Search for the cell housing the specified text and yield its [X, Y] center coordinate. 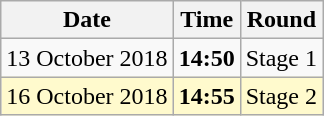
Date [87, 20]
Time [206, 20]
Stage 1 [281, 58]
Stage 2 [281, 96]
14:50 [206, 58]
14:55 [206, 96]
13 October 2018 [87, 58]
16 October 2018 [87, 96]
Round [281, 20]
